Detect which cell encompasses the target text, then output its [x, y] center coordinate. 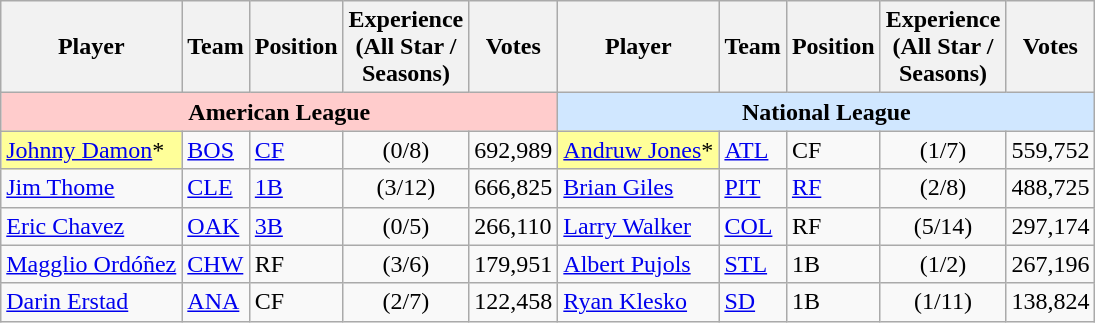
(2/7) [406, 302]
(1/7) [943, 150]
OAK [216, 226]
297,174 [1050, 226]
Albert Pujols [638, 264]
Eric Chavez [92, 226]
PIT [753, 188]
Darin Erstad [92, 302]
559,752 [1050, 150]
(1/2) [943, 264]
Jim Thome [92, 188]
666,825 [514, 188]
CLE [216, 188]
(2/8) [943, 188]
(0/5) [406, 226]
(5/14) [943, 226]
267,196 [1050, 264]
266,110 [514, 226]
COL [753, 226]
692,989 [514, 150]
STL [753, 264]
SD [753, 302]
BOS [216, 150]
Larry Walker [638, 226]
(3/6) [406, 264]
CHW [216, 264]
Ryan Klesko [638, 302]
ANA [216, 302]
122,458 [514, 302]
179,951 [514, 264]
ATL [753, 150]
Brian Giles [638, 188]
488,725 [1050, 188]
American League [280, 112]
(1/11) [943, 302]
Magglio Ordóñez [92, 264]
Johnny Damon* [92, 150]
Andruw Jones* [638, 150]
3B [296, 226]
(0/8) [406, 150]
(3/12) [406, 188]
138,824 [1050, 302]
National League [826, 112]
